From the cell containing the given text, extract its center point as [X, Y] coordinate. 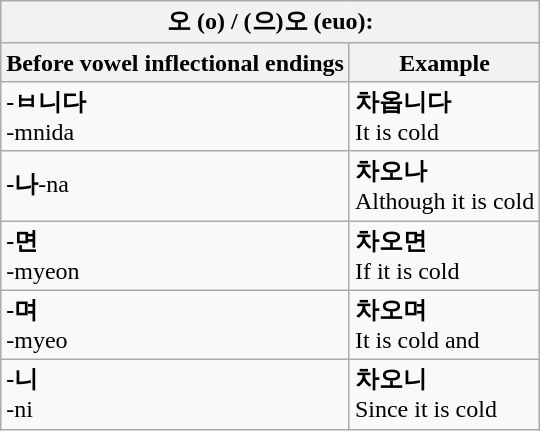
Before vowel inflectional endings [176, 62]
오 (o) / (으)오 (euo): [270, 22]
차오면If it is cold [444, 255]
Example [444, 62]
차옵니다It is cold [444, 116]
-며-myeo [176, 325]
-니-ni [176, 395]
차오니Since it is cold [444, 395]
-나-na [176, 186]
-면-myeon [176, 255]
차오나Although it is cold [444, 186]
차오며It is cold and [444, 325]
-ㅂ니다-mnida [176, 116]
